Locate the cell with the specified text and output its [x, y] center coordinate. 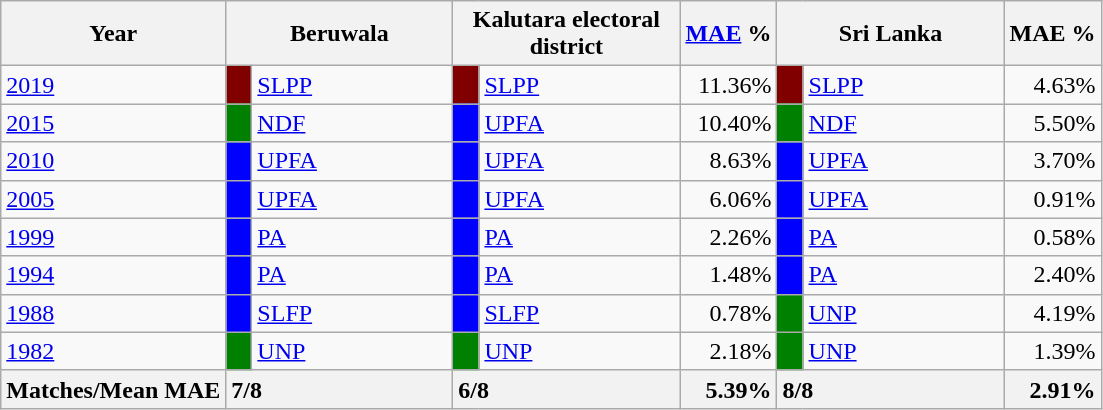
Year [114, 34]
Beruwala [340, 34]
2005 [114, 199]
8.63% [728, 161]
6/8 [566, 389]
Matches/Mean MAE [114, 389]
8/8 [890, 389]
5.50% [1052, 123]
2.26% [728, 237]
2010 [114, 161]
4.63% [1052, 85]
2019 [114, 85]
7/8 [340, 389]
1982 [114, 351]
6.06% [728, 199]
0.91% [1052, 199]
2.40% [1052, 275]
1.39% [1052, 351]
11.36% [728, 85]
4.19% [1052, 313]
1994 [114, 275]
0.58% [1052, 237]
Sri Lanka [890, 34]
2015 [114, 123]
10.40% [728, 123]
3.70% [1052, 161]
2.91% [1052, 389]
5.39% [728, 389]
1.48% [728, 275]
1988 [114, 313]
0.78% [728, 313]
1999 [114, 237]
2.18% [728, 351]
Kalutara electoral district [566, 34]
